Search for the cell housing the specified text and yield its [x, y] center coordinate. 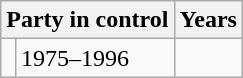
Years [208, 20]
1975–1996 [94, 58]
Party in control [88, 20]
